Detect which cell encompasses the target text, then output its (X, Y) center coordinate. 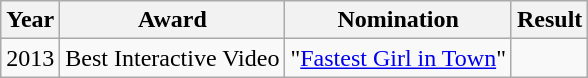
Best Interactive Video (172, 58)
2013 (30, 58)
Nomination (398, 20)
"Fastest Girl in Town" (398, 58)
Year (30, 20)
Result (549, 20)
Award (172, 20)
